Determine the (X, Y) coordinate at the center of the cell enclosing the given text.  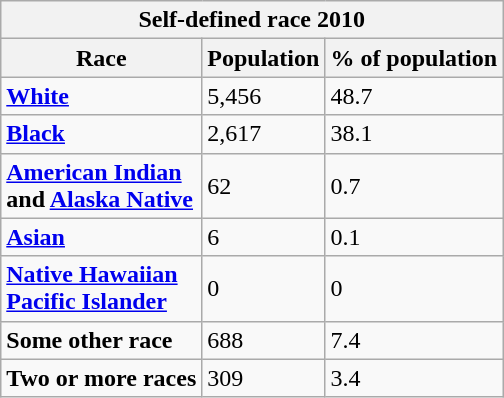
White (102, 96)
0.7 (414, 186)
American Indian and Alaska Native (102, 186)
6 (264, 237)
309 (264, 378)
Some other race (102, 340)
48.7 (414, 96)
0.1 (414, 237)
38.1 (414, 134)
Race (102, 58)
% of population (414, 58)
Black (102, 134)
Population (264, 58)
688 (264, 340)
Self-defined race 2010 (252, 20)
3.4 (414, 378)
2,617 (264, 134)
7.4 (414, 340)
Two or more races (102, 378)
Asian (102, 237)
62 (264, 186)
Native HawaiianPacific Islander (102, 288)
5,456 (264, 96)
